For the text-containing cell, return its midpoint in [x, y] coordinate format. 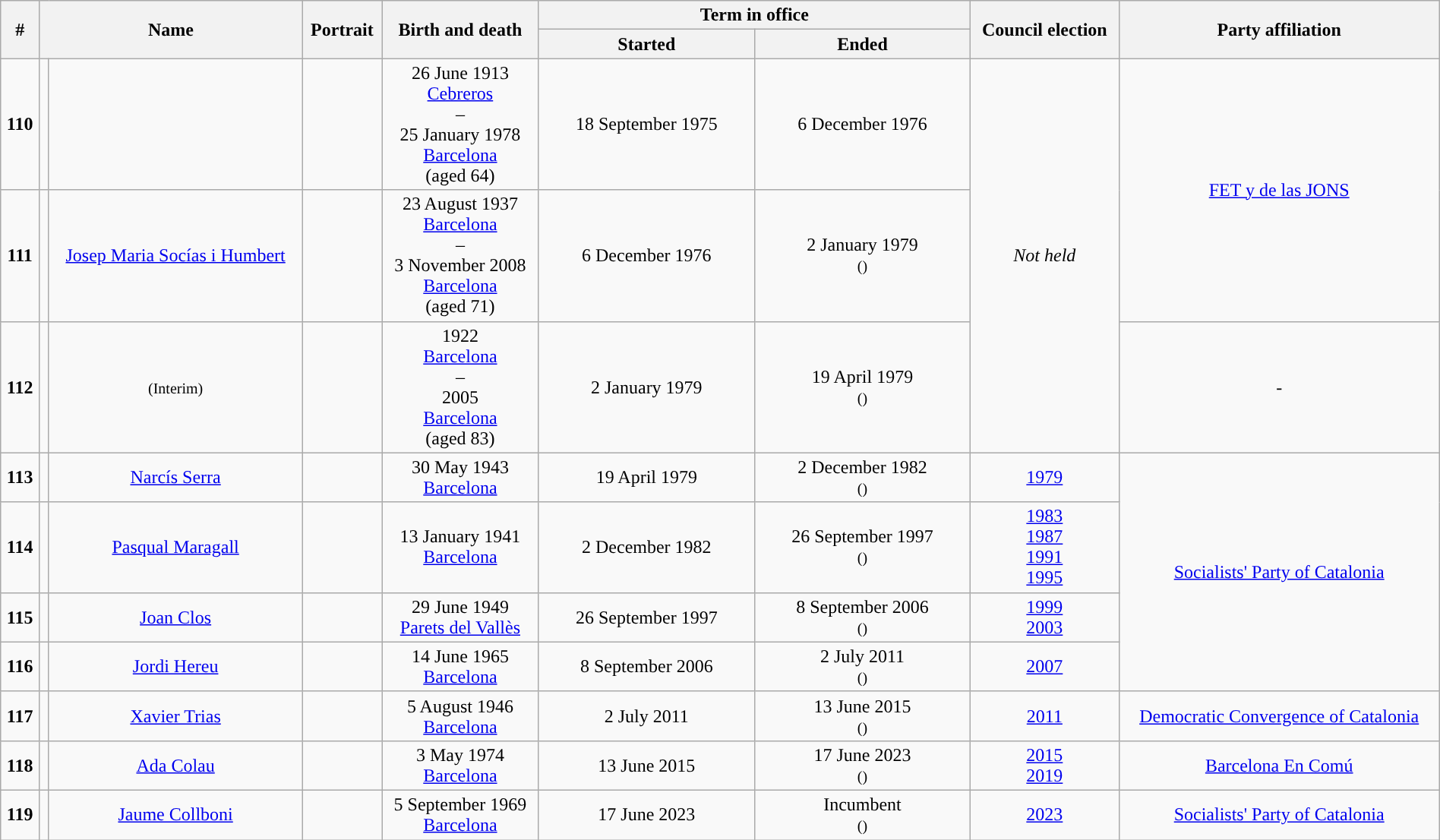
17 June 2023() [862, 766]
Joan Clos [175, 617]
1922Barcelona–2005Barcelona(aged 83) [460, 387]
Not held [1045, 255]
115 [20, 617]
116 [20, 667]
Barcelona En Comú [1279, 766]
26 June 1913Cebreros–25 January 1978Barcelona(aged 64) [460, 125]
111 [20, 255]
Started [646, 44]
Name [172, 30]
Party affiliation [1279, 30]
- [1279, 387]
119 [20, 814]
118 [20, 766]
19992003 [1045, 617]
Ada Colau [175, 766]
13 January 1941Barcelona [460, 547]
29 June 1949Parets del Vallès [460, 617]
26 September 1997() [862, 547]
112 [20, 387]
20152019 [1045, 766]
Narcís Serra [175, 477]
30 May 1943Barcelona [460, 477]
19 April 1979() [862, 387]
19 April 1979 [646, 477]
Xavier Trias [175, 715]
5 September 1969Barcelona [460, 814]
2 January 1979() [862, 255]
13 June 2015 [646, 766]
Democratic Convergence of Catalonia [1279, 715]
Council election [1045, 30]
Portrait [342, 30]
14 June 1965Barcelona [460, 667]
1979 [1045, 477]
8 September 2006() [862, 617]
2 December 1982() [862, 477]
3 May 1974Barcelona [460, 766]
17 June 2023 [646, 814]
2007 [1045, 667]
Birth and death [460, 30]
Ended [862, 44]
2 July 2011() [862, 667]
5 August 1946Barcelona [460, 715]
Pasqual Maragall [175, 547]
117 [20, 715]
2023 [1045, 814]
(Interim) [175, 387]
2011 [1045, 715]
8 September 2006 [646, 667]
26 September 1997 [646, 617]
2 July 2011 [646, 715]
110 [20, 125]
23 August 1937Barcelona–3 November 2008Barcelona(aged 71) [460, 255]
18 September 1975 [646, 125]
# [20, 30]
2 January 1979 [646, 387]
Josep Maria Socías i Humbert [175, 255]
13 June 2015() [862, 715]
FET y de las JONS [1279, 190]
Incumbent() [862, 814]
113 [20, 477]
Term in office [754, 15]
Jaume Collboni [175, 814]
Jordi Hereu [175, 667]
1983198719911995 [1045, 547]
114 [20, 547]
2 December 1982 [646, 547]
